Determine the [x, y] coordinate at the center of the cell enclosing the given text.  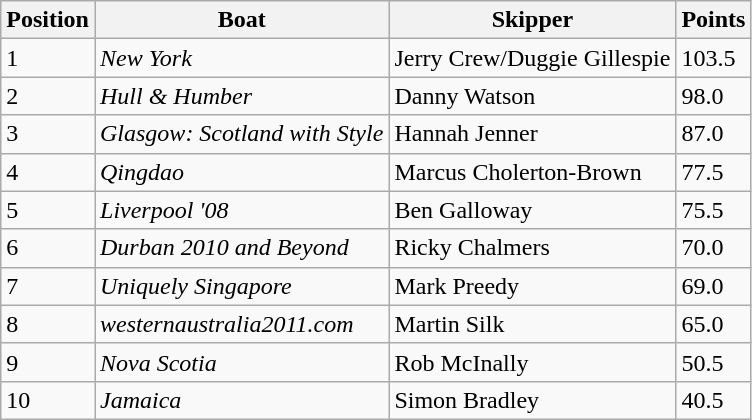
New York [241, 58]
Danny Watson [532, 96]
8 [48, 324]
69.0 [714, 286]
65.0 [714, 324]
87.0 [714, 134]
Hull & Humber [241, 96]
Nova Scotia [241, 362]
77.5 [714, 172]
Hannah Jenner [532, 134]
Martin Silk [532, 324]
1 [48, 58]
Durban 2010 and Beyond [241, 248]
5 [48, 210]
70.0 [714, 248]
3 [48, 134]
Mark Preedy [532, 286]
98.0 [714, 96]
40.5 [714, 400]
Boat [241, 20]
Jamaica [241, 400]
4 [48, 172]
Rob McInally [532, 362]
Points [714, 20]
103.5 [714, 58]
2 [48, 96]
75.5 [714, 210]
Glasgow: Scotland with Style [241, 134]
9 [48, 362]
Ben Galloway [532, 210]
6 [48, 248]
westernaustralia2011.com [241, 324]
Position [48, 20]
50.5 [714, 362]
Jerry Crew/Duggie Gillespie [532, 58]
Liverpool '08 [241, 210]
Simon Bradley [532, 400]
Qingdao [241, 172]
7 [48, 286]
Ricky Chalmers [532, 248]
10 [48, 400]
Uniquely Singapore [241, 286]
Skipper [532, 20]
Marcus Cholerton-Brown [532, 172]
